Return the [X, Y] coordinate for the center point of the cell that contains the specified text.  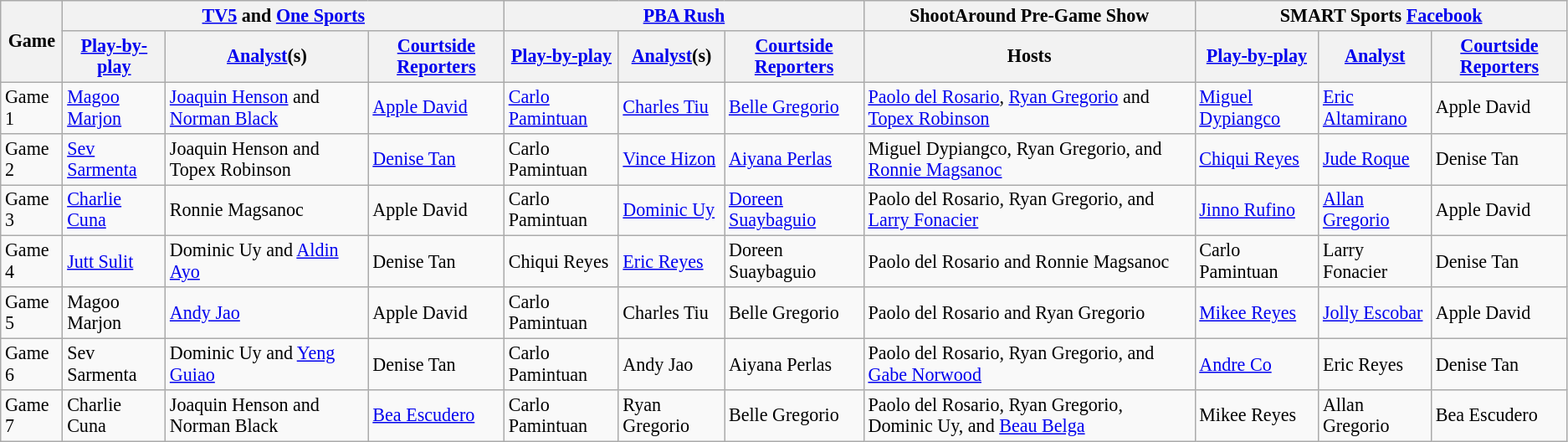
Ronnie Magsanoc [267, 209]
Paolo del Rosario and Ryan Gregorio [1029, 313]
Game 1 [32, 107]
Jolly Escobar [1376, 313]
Larry Fonacier [1376, 261]
Ryan Gregorio [671, 415]
Paolo del Rosario, Ryan Gregorio, and Larry Fonacier [1029, 209]
Paolo del Rosario, Ryan Gregorio and Topex Robinson [1029, 107]
Jinno Rufino [1257, 209]
Miguel Dypiangco [1257, 107]
Vince Hizon [671, 159]
Dominic Uy [671, 209]
Game 5 [32, 313]
PBA Rush [684, 15]
TV5 and One Sports [284, 15]
Game 4 [32, 261]
Andre Co [1257, 363]
Game 6 [32, 363]
Dominic Uy and Aldin Ayo [267, 261]
ShootAround Pre-Game Show [1029, 15]
Joaquin Henson and Topex Robinson [267, 159]
Jutt Sulit [114, 261]
Miguel Dypiangco, Ryan Gregorio, and Ronnie Magsanoc [1029, 159]
Game 2 [32, 159]
Dominic Uy and Yeng Guiao [267, 363]
Paolo del Rosario, Ryan Gregorio, and Gabe Norwood [1029, 363]
Hosts [1029, 55]
Jude Roque [1376, 159]
Paolo del Rosario and Ronnie Magsanoc [1029, 261]
Analyst [1376, 55]
Game 3 [32, 209]
Eric Altamirano [1376, 107]
Game [32, 40]
SMART Sports Facebook [1381, 15]
Paolo del Rosario, Ryan Gregorio, Dominic Uy, and Beau Belga [1029, 415]
Game 7 [32, 415]
